Provide the (x, y) coordinate of the cell's center where the given text is located.  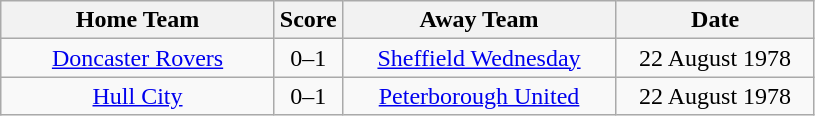
Score (308, 20)
Away Team (479, 20)
Date (716, 20)
Hull City (138, 96)
Home Team (138, 20)
Peterborough United (479, 96)
Sheffield Wednesday (479, 58)
Doncaster Rovers (138, 58)
